Identify which cell holds the provided text, then report its (X, Y) central coordinate. 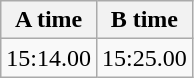
A time (49, 20)
15:14.00 (49, 58)
B time (144, 20)
15:25.00 (144, 58)
